Return [X, Y] of the center of cell containing provided text 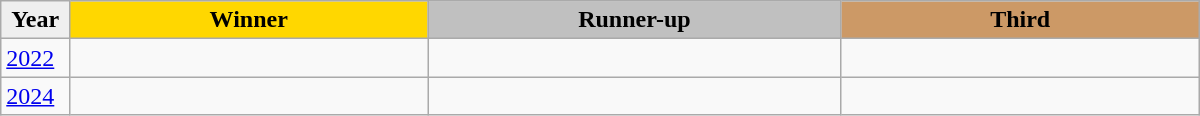
2024 [36, 96]
Third [1020, 20]
Year [36, 20]
Winner [249, 20]
Runner-up [634, 20]
2022 [36, 58]
